Determine the [x, y] coordinate at the center of the cell enclosing the given text.  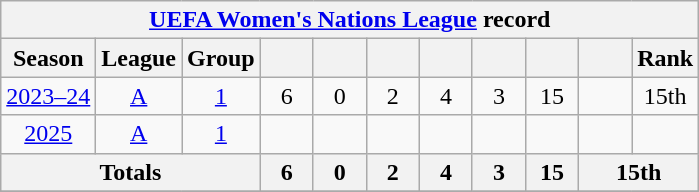
Totals [130, 172]
UEFA Women's Nations League record [350, 20]
Rank [666, 58]
2023–24 [48, 96]
2025 [48, 134]
Season [48, 58]
Group [222, 58]
League [139, 58]
